Scan for the cell matching the given text and deliver its [X, Y] coordinate at center. 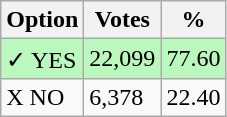
✓ YES [42, 59]
77.60 [194, 59]
6,378 [122, 97]
X NO [42, 97]
22,099 [122, 59]
% [194, 20]
Option [42, 20]
22.40 [194, 97]
Votes [122, 20]
